Identify which cell holds the provided text, then report its (x, y) central coordinate. 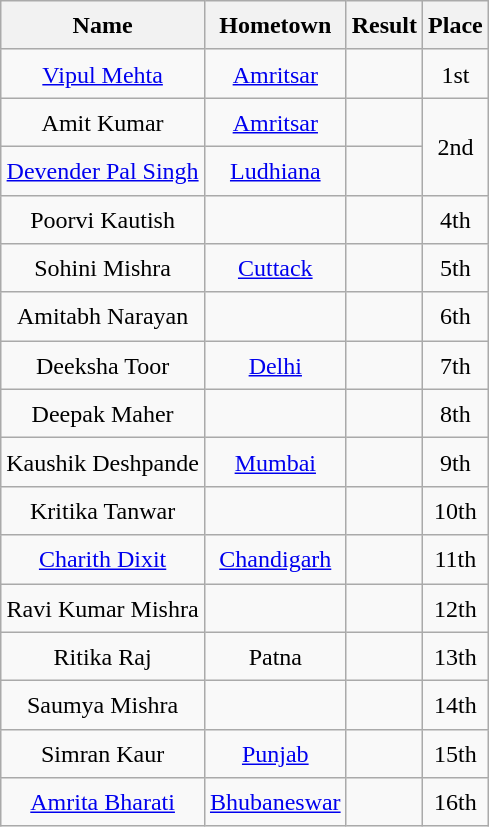
Sohini Mishra (103, 268)
Name (103, 26)
Devender Pal Singh (103, 170)
16th (456, 802)
9th (456, 462)
Amitabh Narayan (103, 316)
12th (456, 608)
Punjab (275, 754)
15th (456, 754)
7th (456, 366)
Amit Kumar (103, 122)
Chandigarh (275, 560)
Kaushik Deshpande (103, 462)
4th (456, 220)
5th (456, 268)
Ritika Raj (103, 656)
Ludhiana (275, 170)
Ravi Kumar Mishra (103, 608)
Mumbai (275, 462)
14th (456, 706)
Amrita Bharati (103, 802)
Place (456, 26)
Deepak Maher (103, 414)
Patna (275, 656)
Delhi (275, 366)
10th (456, 510)
Bhubaneswar (275, 802)
Saumya Mishra (103, 706)
Hometown (275, 26)
Simran Kaur (103, 754)
1st (456, 74)
Cuttack (275, 268)
Kritika Tanwar (103, 510)
11th (456, 560)
Charith Dixit (103, 560)
2nd (456, 146)
Deeksha Toor (103, 366)
8th (456, 414)
13th (456, 656)
6th (456, 316)
Result (384, 26)
Poorvi Kautish (103, 220)
Vipul Mehta (103, 74)
